Search for the cell housing the specified text and yield its (x, y) center coordinate. 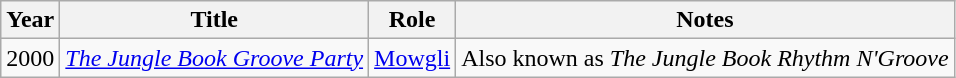
The Jungle Book Groove Party (214, 58)
Year (30, 20)
Notes (706, 20)
Mowgli (412, 58)
Role (412, 20)
Title (214, 20)
Also known as The Jungle Book Rhythm N'Groove (706, 58)
2000 (30, 58)
